Capture the cell that displays the provided text and extract its [x, y] central coordinate. 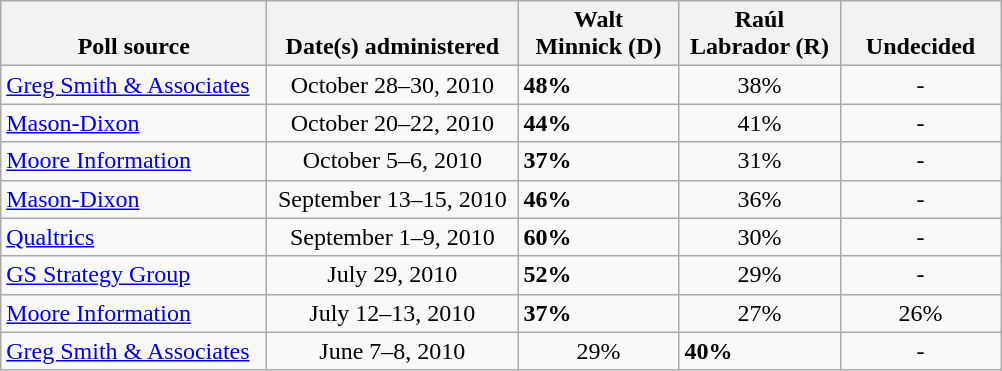
October 5–6, 2010 [392, 161]
26% [920, 313]
40% [760, 351]
30% [760, 237]
September 1–9, 2010 [392, 237]
27% [760, 313]
Date(s) administered [392, 34]
Poll source [134, 34]
October 28–30, 2010 [392, 85]
Qualtrics [134, 237]
October 20–22, 2010 [392, 123]
RaúlLabrador (R) [760, 34]
48% [598, 85]
June 7–8, 2010 [392, 351]
36% [760, 199]
44% [598, 123]
31% [760, 161]
July 12–13, 2010 [392, 313]
GS Strategy Group [134, 275]
41% [760, 123]
September 13–15, 2010 [392, 199]
Undecided [920, 34]
52% [598, 275]
July 29, 2010 [392, 275]
60% [598, 237]
46% [598, 199]
38% [760, 85]
WaltMinnick (D) [598, 34]
